Extract the [X, Y] coordinate from the center of the cell holding the provided text.  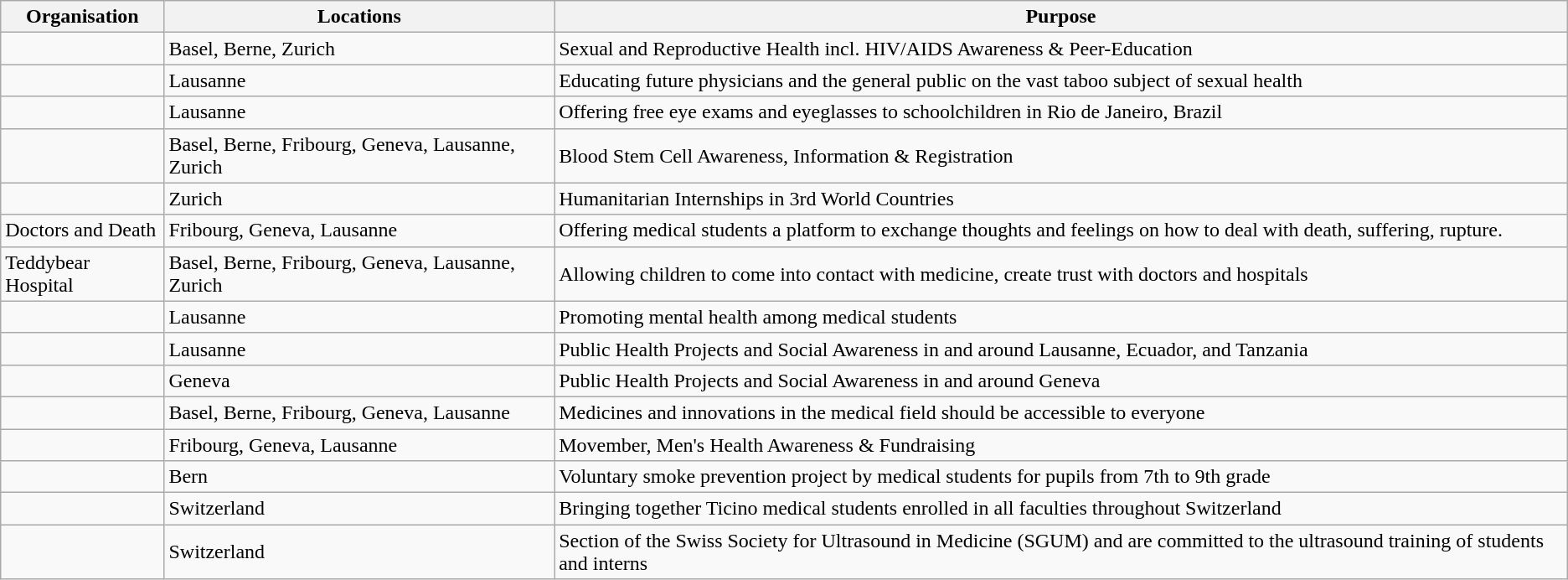
Promoting mental health among medical students [1061, 317]
Public Health Projects and Social Awareness in and around Lausanne, Ecuador, and Tanzania [1061, 349]
Teddybear Hospital [82, 273]
Section of the Swiss Society for Ultrasound in Medicine (SGUM) and are committed to the ultrasound training of students and interns [1061, 552]
Offering medical students a platform to exchange thoughts and feelings on how to deal with death, suffering, rupture. [1061, 230]
Blood Stem Cell Awareness, Information & Registration [1061, 156]
Sexual and Reproductive Health incl. HIV/AIDS Awareness & Peer-Education [1061, 49]
Bern [359, 477]
Geneva [359, 381]
Medicines and innovations in the medical field should be accessible to everyone [1061, 412]
Bringing together Ticino medical students enrolled in all faculties throughout Switzerland [1061, 509]
Purpose [1061, 17]
Allowing children to come into contact with medicine, create trust with doctors and hospitals [1061, 273]
Doctors and Death [82, 230]
Public Health Projects and Social Awareness in and around Geneva [1061, 381]
Educating future physicians and the general public on the vast taboo subject of sexual health [1061, 80]
Movember, Men's Health Awareness & Fundraising [1061, 445]
Humanitarian Internships in 3rd World Countries [1061, 199]
Zurich [359, 199]
Offering free eye exams and eyeglasses to schoolchildren in Rio de Janeiro, Brazil [1061, 112]
Basel, Berne, Zurich [359, 49]
Basel, Berne, Fribourg, Geneva, Lausanne [359, 412]
Voluntary smoke prevention project by medical students for pupils from 7th to 9th grade [1061, 477]
Locations [359, 17]
Organisation [82, 17]
